Capture the cell that displays the provided text and extract its (X, Y) central coordinate. 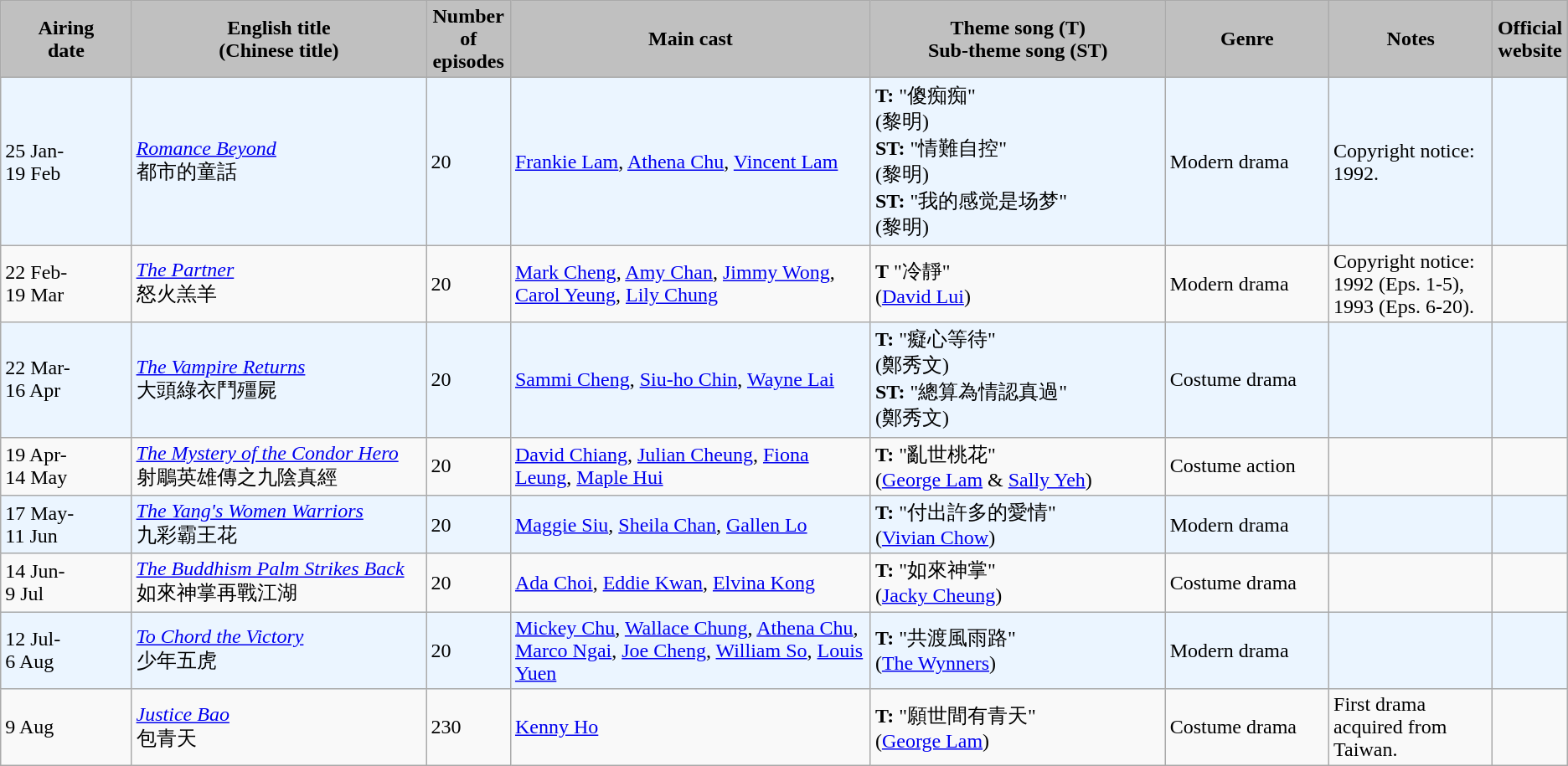
Genre (1246, 39)
22 Mar- 16 Apr (66, 380)
Mark Cheng, Amy Chan, Jimmy Wong, Carol Yeung, Lily Chung (690, 284)
David Chiang, Julian Cheung, Fiona Leung, Maple Hui (690, 466)
9 Aug (66, 727)
19 Apr- 14 May (66, 466)
T: "癡心等待" (鄭秀文)ST: "總算為情認真過" (鄭秀文) (1018, 380)
Maggie Siu, Sheila Chan, Gallen Lo (690, 525)
Copyright notice: 1992. (1411, 162)
English title (Chinese title) (279, 39)
Notes (1411, 39)
The Mystery of the Condor Hero 射鵰英雄傳之九陰真經 (279, 466)
T: "共渡風雨路" (The Wynners) (1018, 650)
17 May- 11 Jun (66, 525)
Romance Beyond 都市的童話 (279, 162)
Airingdate (66, 39)
T: "如來神掌" (Jacky Cheung) (1018, 583)
The Partner 怒火羔羊 (279, 284)
The Vampire Returns 大頭綠衣鬥殭屍 (279, 380)
Kenny Ho (690, 727)
The Yang's Women Warriors 九彩霸王花 (279, 525)
Frankie Lam, Athena Chu, Vincent Lam (690, 162)
Sammi Cheng, Siu-ho Chin, Wayne Lai (690, 380)
The Buddhism Palm Strikes Back 如來神掌再戰江湖 (279, 583)
T: "亂世桃花" (George Lam & Sally Yeh) (1018, 466)
First drama acquired from Taiwan. (1411, 727)
T: "付出許多的愛情" (Vivian Chow) (1018, 525)
25 Jan- 19 Feb (66, 162)
T "冷靜" (David Lui) (1018, 284)
22 Feb- 19 Mar (66, 284)
Mickey Chu, Wallace Chung, Athena Chu, Marco Ngai, Joe Cheng, William So, Louis Yuen (690, 650)
14 Jun- 9 Jul (66, 583)
Theme song (T) Sub-theme song (ST) (1018, 39)
Official website (1529, 39)
Ada Choi, Eddie Kwan, Elvina Kong (690, 583)
To Chord the Victory 少年五虎 (279, 650)
T: "傻痴痴" (黎明)ST: "情難自控" (黎明) ST: "我的感觉是场梦" (黎明) (1018, 162)
Main cast (690, 39)
T: "願世間有青天" (George Lam) (1018, 727)
Number of episodes (469, 39)
Copyright notice: 1992 (Eps. 1-5), 1993 (Eps. 6-20). (1411, 284)
12 Jul- 6 Aug (66, 650)
Costume action (1246, 466)
230 (469, 727)
Justice Bao 包青天 (279, 727)
